Detect which cell encompasses the target text, then output its (x, y) center coordinate. 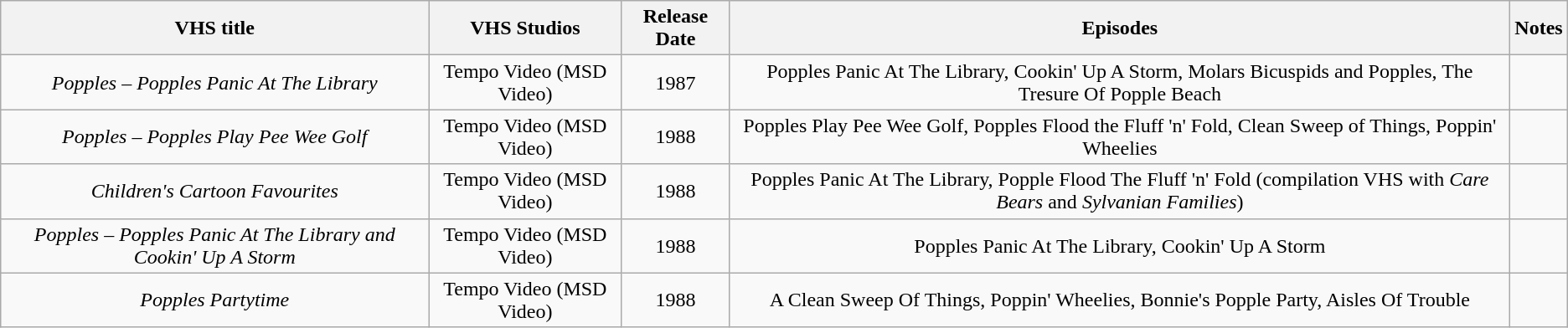
Release Date (675, 28)
Popples – Popples Panic At The Library (214, 82)
Popples Panic At The Library, Popple Flood The Fluff 'n' Fold (compilation VHS with Care Bears and Sylvanian Families) (1120, 191)
Episodes (1120, 28)
Children's Cartoon Favourites (214, 191)
Popples Partytime (214, 300)
VHS title (214, 28)
Popples Panic At The Library, Cookin' Up A Storm, Molars Bicuspids and Popples, The Tresure Of Popple Beach (1120, 82)
VHS Studios (525, 28)
Popples Play Pee Wee Golf, Popples Flood the Fluff 'n' Fold, Clean Sweep of Things, Poppin' Wheelies (1120, 137)
1987 (675, 82)
A Clean Sweep Of Things, Poppin' Wheelies, Bonnie's Popple Party, Aisles Of Trouble (1120, 300)
Popples Panic At The Library, Cookin' Up A Storm (1120, 246)
Popples – Popples Panic At The Library and Cookin' Up A Storm (214, 246)
Popples – Popples Play Pee Wee Golf (214, 137)
Notes (1539, 28)
